Identify which cell holds the provided text, then report its (x, y) central coordinate. 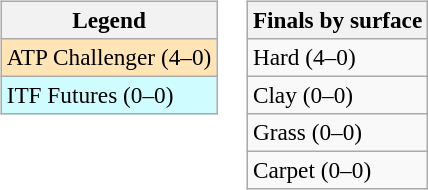
Clay (0–0) (337, 95)
Grass (0–0) (337, 133)
ITF Futures (0–0) (108, 95)
Finals by surface (337, 20)
Legend (108, 20)
ATP Challenger (4–0) (108, 57)
Hard (4–0) (337, 57)
Carpet (0–0) (337, 171)
